Output the [x, y] coordinate of the center of the cell containing the given text.  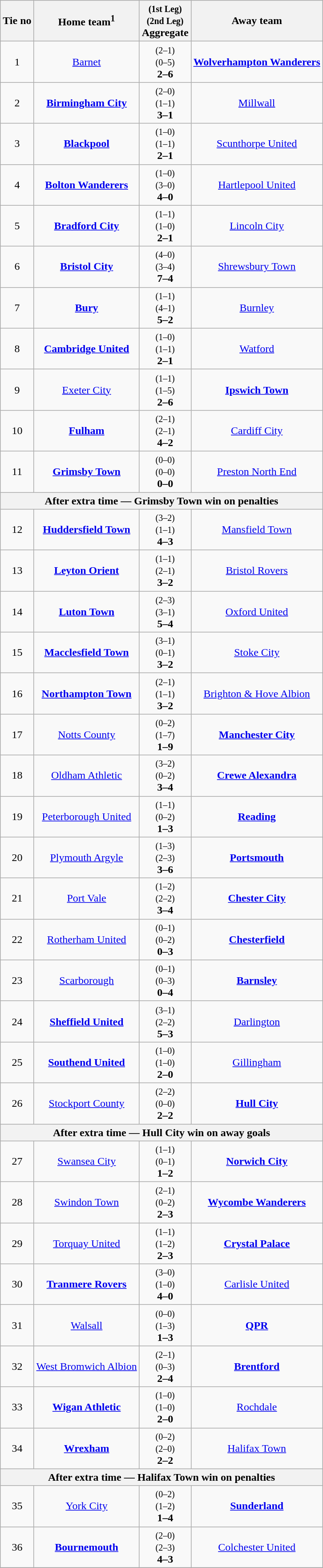
27 [17, 1162]
(1–1) (1–2) 2–3 [165, 1243]
Macclesfield Town [86, 653]
(2–1) (0–3) 2–4 [165, 1366]
(0–2) (1–7) 1–9 [165, 735]
York City [86, 1506]
Halifax Town [257, 1448]
Grimsby Town [86, 471]
Bradford City [86, 226]
36 [17, 1547]
Gillingham [257, 1062]
Blackpool [86, 144]
(2–1) (0–5) 2–6 [165, 62]
(1–1) (1–0) 2–1 [165, 226]
2 [17, 103]
Oldham Athletic [86, 776]
Chester City [257, 898]
Cardiff City [257, 431]
10 [17, 431]
Stoke City [257, 653]
Wycombe Wanderers [257, 1202]
32 [17, 1366]
Barnet [86, 62]
West Bromwich Albion [86, 1366]
Hull City [257, 1103]
Carlisle United [257, 1284]
(0–2) (2–0) 2–2 [165, 1448]
Burnley [257, 308]
(1st Leg) (2nd Leg) Aggregate [165, 21]
Shrewsbury Town [257, 267]
(2–3) (3–1) 5–4 [165, 612]
(2–1) (2–1) 4–2 [165, 431]
Chesterfield [257, 939]
Peterborough United [86, 816]
Tie no [17, 21]
20 [17, 857]
Southend United [86, 1062]
14 [17, 612]
Wigan Athletic [86, 1407]
24 [17, 1021]
Sunderland [257, 1506]
15 [17, 653]
Torquay United [86, 1243]
(3–1) (2–2) 5–3 [165, 1021]
Barnsley [257, 980]
Rochdale [257, 1407]
Birmingham City [86, 103]
Preston North End [257, 471]
Wolverhampton Wanderers [257, 62]
Sheffield United [86, 1021]
Darlington [257, 1021]
Bury [86, 308]
(2–1) (1–1) 3–2 [165, 694]
(0–0) (1–3) 1–3 [165, 1325]
Scarborough [86, 980]
11 [17, 471]
(1–1) (2–1) 3–2 [165, 571]
13 [17, 571]
Luton Town [86, 612]
Stockport County [86, 1103]
(1–1) (0–2) 1–3 [165, 816]
(2–2) (0–0) 2–2 [165, 1103]
34 [17, 1448]
Bristol City [86, 267]
(0–0) (0–0) 0–0 [165, 471]
(3–2) (0–2) 3–4 [165, 776]
Reading [257, 816]
17 [17, 735]
Norwich City [257, 1162]
18 [17, 776]
(1–3) (2–3) 3–6 [165, 857]
(1–1) (4–1) 5–2 [165, 308]
Watford [257, 349]
Port Vale [86, 898]
Home team1 [86, 21]
35 [17, 1506]
Bolton Wanderers [86, 185]
31 [17, 1325]
21 [17, 898]
(3–1) (0–1) 3–2 [165, 653]
19 [17, 816]
(1–2) (2–2) 3–4 [165, 898]
16 [17, 694]
Crystal Palace [257, 1243]
Walsall [86, 1325]
(1–1) (0–1) 1–2 [165, 1162]
Mansfield Town [257, 530]
(1–1) (1–5) 2–6 [165, 390]
Scunthorpe United [257, 144]
Away team [257, 21]
(0–1) (0–2) 0–3 [165, 939]
Crewe Alexandra [257, 776]
Tranmere Rovers [86, 1284]
Plymouth Argyle [86, 857]
26 [17, 1103]
Millwall [257, 103]
Lincoln City [257, 226]
Cambridge United [86, 349]
Exeter City [86, 390]
(2–0) (1–1) 3–1 [165, 103]
8 [17, 349]
(0–1) (0–3) 0–4 [165, 980]
25 [17, 1062]
Ipswich Town [257, 390]
(2–0) (2–3) 4–3 [165, 1547]
5 [17, 226]
6 [17, 267]
After extra time — Hull City win on away goals [162, 1132]
Bournemouth [86, 1547]
Brentford [257, 1366]
3 [17, 144]
Bristol Rovers [257, 571]
(3–2) (1–1) 4–3 [165, 530]
(4–0) (3–4) 7–4 [165, 267]
Manchester City [257, 735]
Hartlepool United [257, 185]
22 [17, 939]
Rotherham United [86, 939]
28 [17, 1202]
(1–0) (3–0) 4–0 [165, 185]
Colchester United [257, 1547]
1 [17, 62]
12 [17, 530]
Fulham [86, 431]
QPR [257, 1325]
Wrexham [86, 1448]
7 [17, 308]
After extra time — Halifax Town win on penalties [162, 1477]
Notts County [86, 735]
Swindon Town [86, 1202]
30 [17, 1284]
Huddersfield Town [86, 530]
After extra time — Grimsby Town win on penalties [162, 501]
(2–1) (0–2) 2–3 [165, 1202]
29 [17, 1243]
23 [17, 980]
4 [17, 185]
9 [17, 390]
(0–2) (1–2) 1–4 [165, 1506]
Leyton Orient [86, 571]
33 [17, 1407]
Oxford United [257, 612]
Swansea City [86, 1162]
(3–0) (1–0) 4–0 [165, 1284]
Brighton & Hove Albion [257, 694]
Portsmouth [257, 857]
Northampton Town [86, 694]
